From the cell containing the given text, extract its center point as [x, y] coordinate. 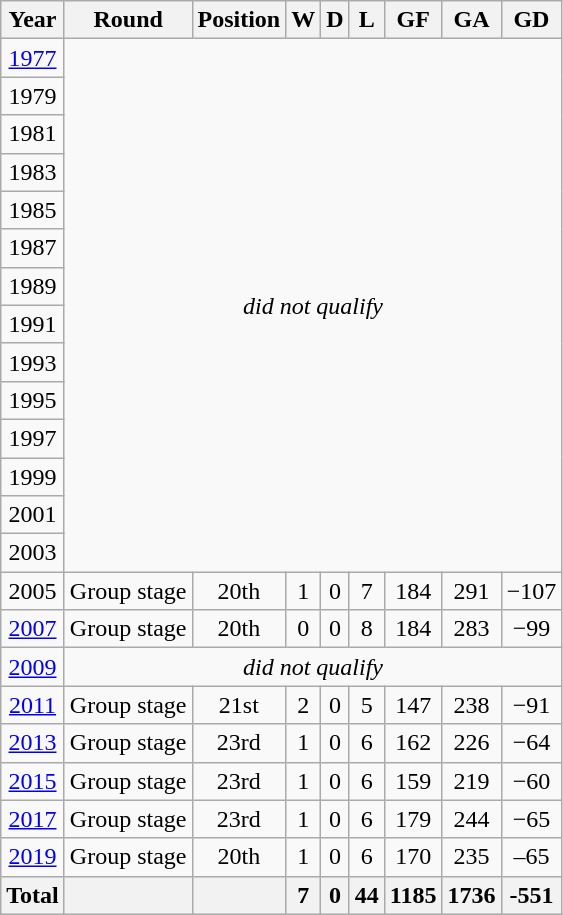
1995 [33, 400]
162 [413, 743]
1997 [33, 438]
−60 [532, 781]
8 [366, 629]
1991 [33, 324]
291 [472, 591]
170 [413, 857]
−99 [532, 629]
−64 [532, 743]
1993 [33, 362]
21st [239, 705]
2009 [33, 667]
1989 [33, 286]
1736 [472, 895]
44 [366, 895]
219 [472, 781]
2003 [33, 553]
GD [532, 20]
−65 [532, 819]
−91 [532, 705]
2007 [33, 629]
238 [472, 705]
244 [472, 819]
1979 [33, 96]
179 [413, 819]
2017 [33, 819]
Year [33, 20]
D [335, 20]
2001 [33, 515]
226 [472, 743]
W [304, 20]
5 [366, 705]
2019 [33, 857]
2 [304, 705]
1981 [33, 134]
2011 [33, 705]
Total [33, 895]
-551 [532, 895]
147 [413, 705]
GF [413, 20]
1999 [33, 477]
1977 [33, 58]
1185 [413, 895]
−107 [532, 591]
Round [128, 20]
Position [239, 20]
1983 [33, 172]
2013 [33, 743]
235 [472, 857]
–65 [532, 857]
GA [472, 20]
1987 [33, 248]
2015 [33, 781]
L [366, 20]
283 [472, 629]
159 [413, 781]
2005 [33, 591]
1985 [33, 210]
